Pinpoint the cell where the given text exists, returning its [x, y] midpoint coordinate. 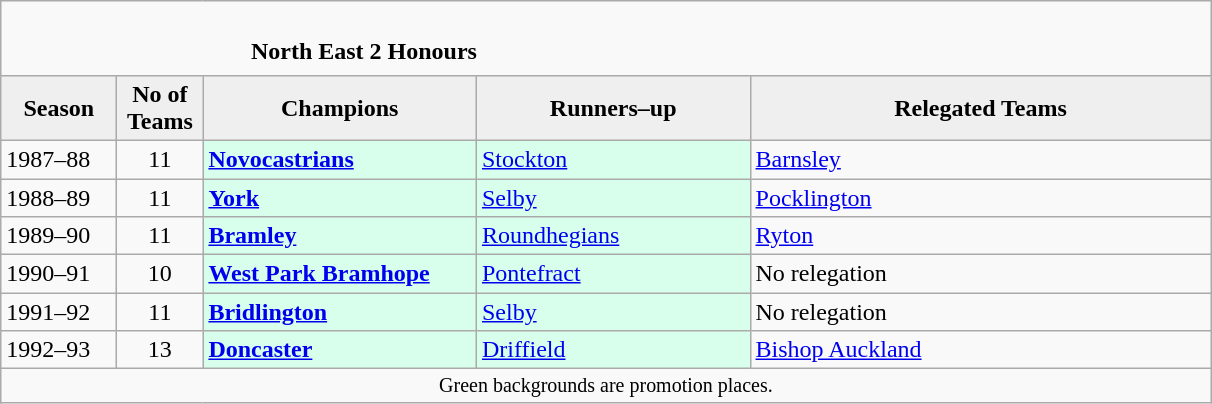
Driffield [613, 350]
Ryton [980, 236]
1989–90 [59, 236]
Stockton [613, 159]
Pocklington [980, 197]
No of Teams [160, 108]
1987–88 [59, 159]
Bramley [340, 236]
Barnsley [980, 159]
Doncaster [340, 350]
Champions [340, 108]
Runners–up [613, 108]
1992–93 [59, 350]
1990–91 [59, 274]
Roundhegians [613, 236]
Season [59, 108]
York [340, 197]
13 [160, 350]
1991–92 [59, 312]
West Park Bramhope [340, 274]
Green backgrounds are promotion places. [606, 386]
10 [160, 274]
Pontefract [613, 274]
Bishop Auckland [980, 350]
1988–89 [59, 197]
Relegated Teams [980, 108]
Novocastrians [340, 159]
Bridlington [340, 312]
